Pinpoint the cell where the given text exists, returning its [x, y] midpoint coordinate. 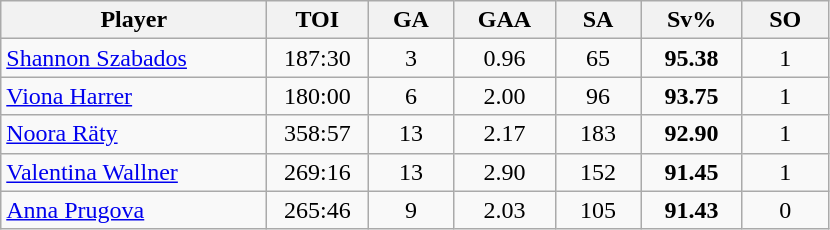
95.38 [692, 58]
3 [411, 58]
92.90 [692, 134]
65 [598, 58]
105 [598, 210]
91.43 [692, 210]
265:46 [318, 210]
TOI [318, 20]
2.17 [504, 134]
Anna Prugova [134, 210]
358:57 [318, 134]
2.00 [504, 96]
0.96 [504, 58]
SO [785, 20]
93.75 [692, 96]
SA [598, 20]
GA [411, 20]
2.90 [504, 172]
183 [598, 134]
269:16 [318, 172]
6 [411, 96]
0 [785, 210]
2.03 [504, 210]
9 [411, 210]
Noora Räty [134, 134]
Shannon Szabados [134, 58]
91.45 [692, 172]
GAA [504, 20]
96 [598, 96]
Player [134, 20]
Sv% [692, 20]
187:30 [318, 58]
Valentina Wallner [134, 172]
180:00 [318, 96]
Viona Harrer [134, 96]
152 [598, 172]
